Provide the [x, y] coordinate of the cell's center where the given text is located.  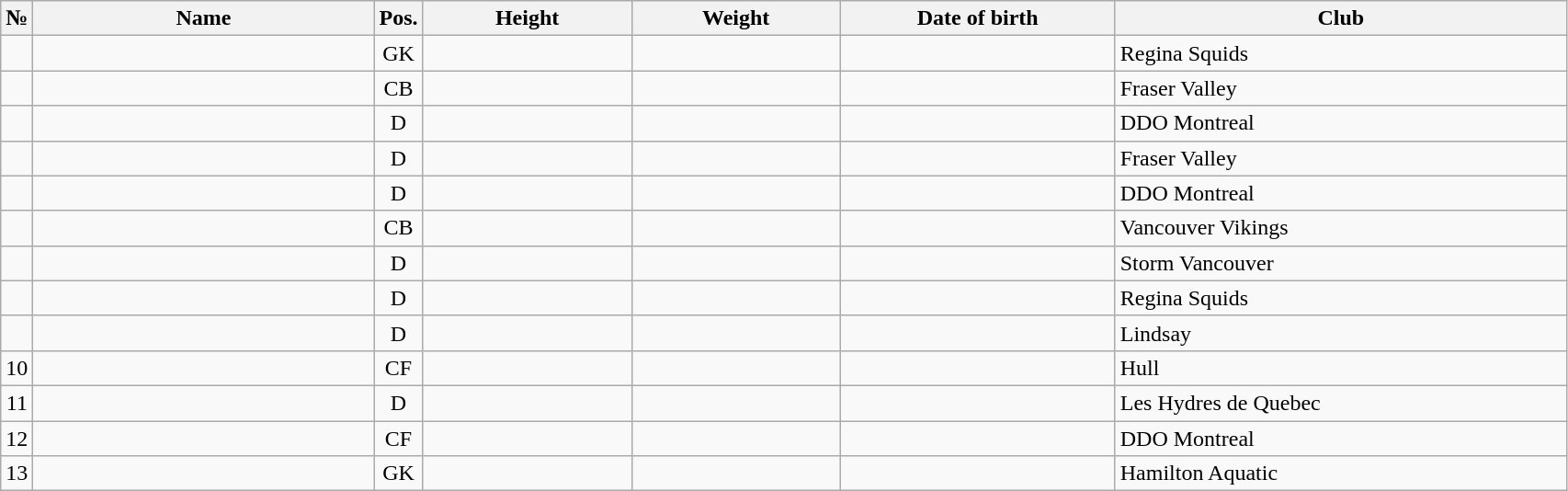
Height [528, 18]
13 [17, 474]
12 [17, 439]
Vancouver Vikings [1340, 228]
Hull [1340, 368]
Club [1340, 18]
Les Hydres de Quebec [1340, 403]
Hamilton Aquatic [1340, 474]
Weight [735, 18]
Name [204, 18]
Pos. [399, 18]
11 [17, 403]
10 [17, 368]
Date of birth [978, 18]
№ [17, 18]
Lindsay [1340, 333]
Storm Vancouver [1340, 263]
